Return [x, y] of the center of cell containing provided text 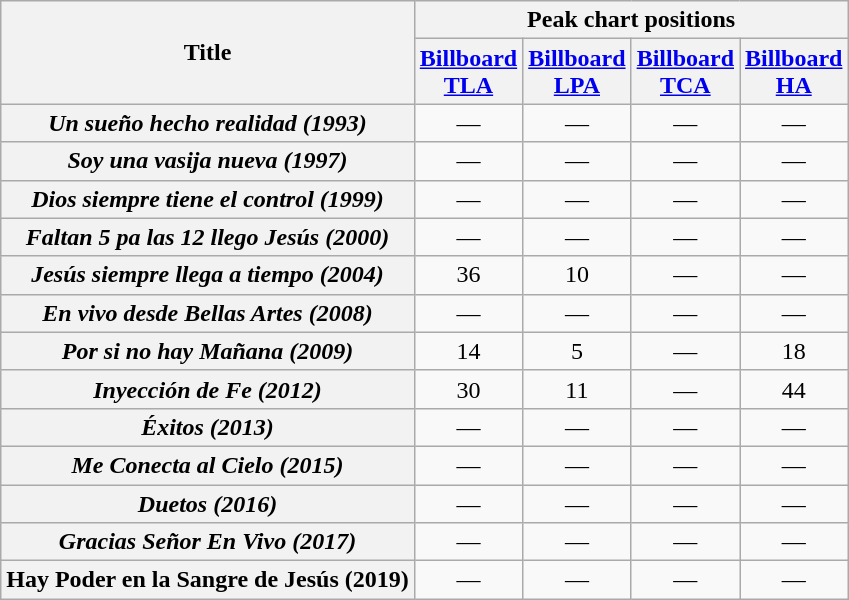
5 [577, 351]
Jesús siempre llega a tiempo (2004) [208, 275]
Por si no hay Mañana (2009) [208, 351]
BillboardTCA [685, 72]
En vivo desde Bellas Artes (2008) [208, 313]
Éxitos (2013) [208, 427]
Peak chart positions [631, 20]
30 [468, 389]
Soy una vasija nueva (1997) [208, 161]
11 [577, 389]
BillboardTLA [468, 72]
BillboardHA [794, 72]
Dios siempre tiene el control (1999) [208, 199]
14 [468, 351]
Inyección de Fe (2012) [208, 389]
10 [577, 275]
Gracias Señor En Vivo (2017) [208, 542]
Me Conecta al Cielo (2015) [208, 465]
BillboardLPA [577, 72]
18 [794, 351]
44 [794, 389]
Title [208, 52]
Duetos (2016) [208, 503]
Un sueño hecho realidad (1993) [208, 123]
Hay Poder en la Sangre de Jesús (2019) [208, 580]
36 [468, 275]
Faltan 5 pa las 12 llego Jesús (2000) [208, 237]
